Extract the (X, Y) coordinate from the center of the cell holding the provided text.  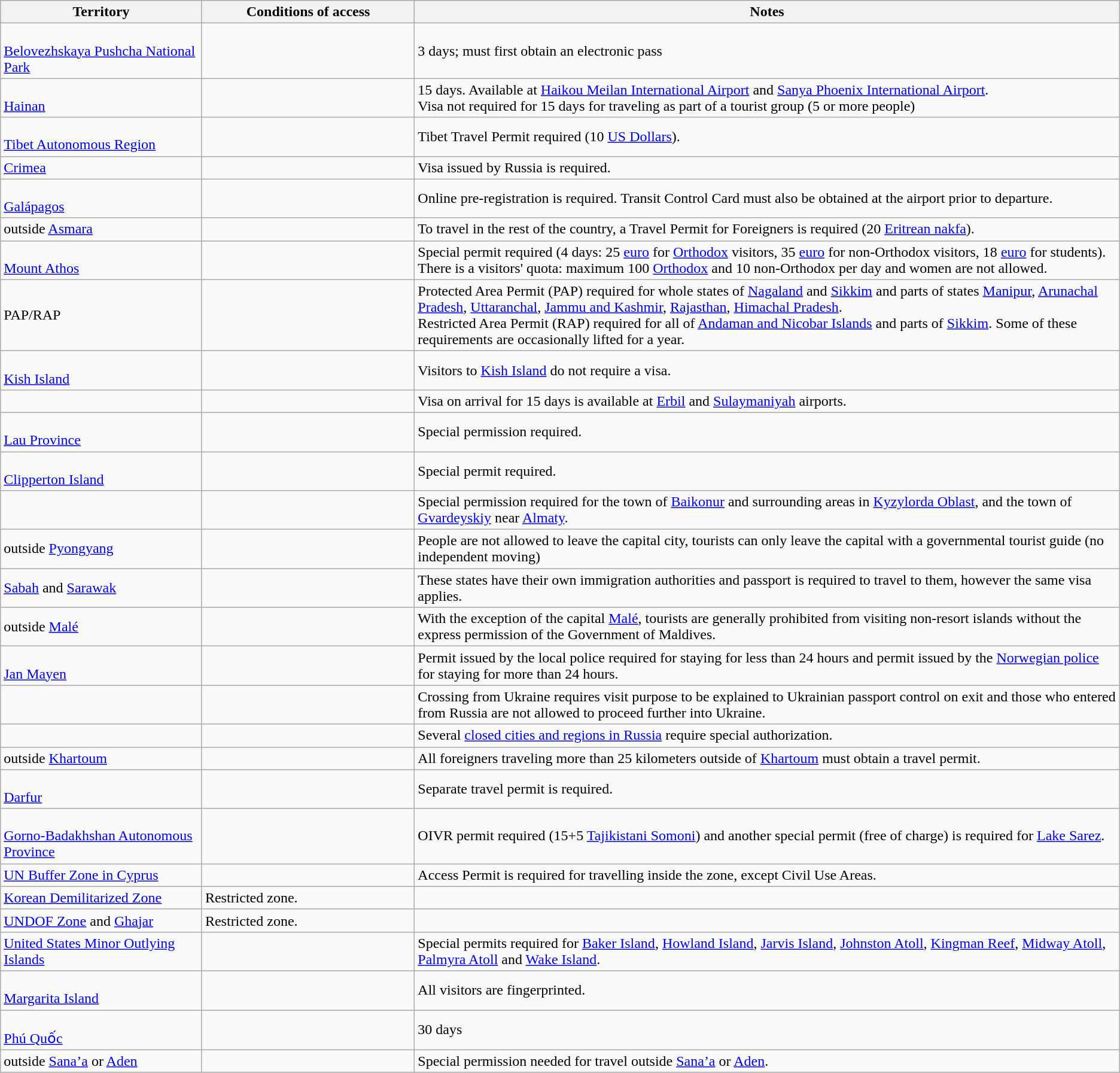
Tibet Autonomous Region (102, 136)
3 days; must first obtain an electronic pass (767, 51)
Special permission required. (767, 432)
These states have their own immigration authorities and passport is required to travel to them, however the same visa applies. (767, 588)
outside Pyongyang (102, 549)
All foreigners traveling more than 25 kilometers outside of Khartoum must obtain a travel permit. (767, 758)
Kish Island (102, 370)
Special permits required for Baker Island, Howland Island, Jarvis Island, Johnston Atoll, Kingman Reef, Midway Atoll, Palmyra Atoll and Wake Island. (767, 952)
Conditions of access (308, 12)
Galápagos (102, 199)
All visitors are fingerprinted. (767, 990)
outside Khartoum (102, 758)
Visa issued by Russia is required. (767, 168)
Tibet Travel Permit required (10 US Dollars). (767, 136)
Special permission needed for travel outside Sana’a or Aden. (767, 1061)
Lau Province (102, 432)
Several closed cities and regions in Russia require special authorization. (767, 735)
Phú Quốc (102, 1031)
Mount Athos (102, 260)
UNDOF Zone and Ghajar (102, 920)
Crimea (102, 168)
Special permit required. (767, 470)
Belovezhskaya Pushcha National Park (102, 51)
OIVR permit required (15+5 Tajikistani Somoni) and another special permit (free of charge) is required for Lake Sarez. (767, 836)
Notes (767, 12)
Special permission required for the town of Baikonur and surrounding areas in Kyzylorda Oblast, and the town of Gvardeyskiy near Almaty. (767, 510)
Visitors to Kish Island do not require a visa. (767, 370)
United States Minor Outlying Islands (102, 952)
Clipperton Island (102, 470)
To travel in the rest of the country, a Travel Permit for Foreigners is required (20 Eritrean nakfa). (767, 229)
People are not allowed to leave the capital city, tourists can only leave the capital with a governmental tourist guide (no independent moving) (767, 549)
Sabah and Sarawak (102, 588)
Margarita Island (102, 990)
Darfur (102, 789)
Gorno-Badakhshan Autonomous Province (102, 836)
PAP/RAP (102, 315)
outside Sana’a or Aden (102, 1061)
outside Malé (102, 627)
Access Permit is required for travelling inside the zone, except Civil Use Areas. (767, 875)
30 days (767, 1031)
Online pre-registration is required. Transit Control Card must also be obtained at the airport prior to departure. (767, 199)
Visa on arrival for 15 days is available at Erbil and Sulaymaniyah airports. (767, 401)
outside Asmara (102, 229)
Territory (102, 12)
UN Buffer Zone in Cyprus (102, 875)
Korean Demilitarized Zone (102, 898)
Separate travel permit is required. (767, 789)
Jan Mayen (102, 665)
Hainan (102, 98)
